Locate the cell with the specified text and output its [x, y] center coordinate. 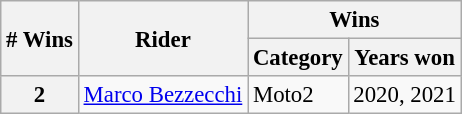
# Wins [40, 38]
2 [40, 95]
Moto2 [298, 95]
2020, 2021 [404, 95]
Marco Bezzecchi [162, 95]
Rider [162, 38]
Wins [355, 20]
Years won [404, 58]
Category [298, 58]
